Search for the cell housing the specified text and yield its [x, y] center coordinate. 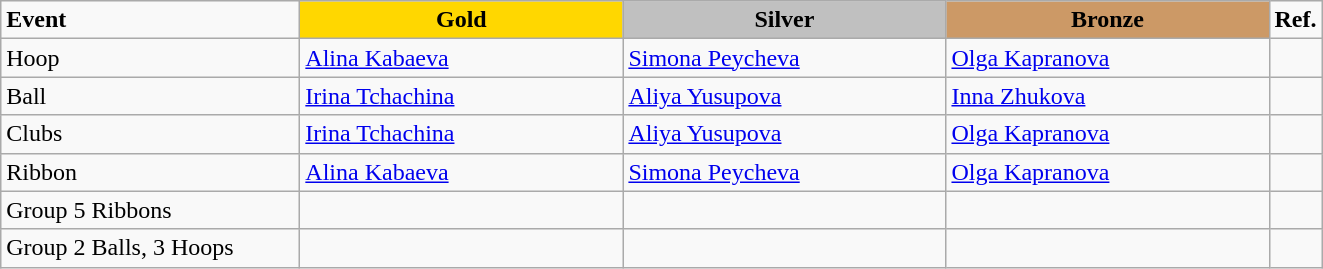
Group 5 Ribbons [150, 210]
Ball [150, 96]
Inna Zhukova [1108, 96]
Event [150, 20]
Clubs [150, 134]
Ref. [1296, 20]
Gold [462, 20]
Hoop [150, 58]
Ribbon [150, 172]
Group 2 Balls, 3 Hoops [150, 248]
Silver [784, 20]
Bronze [1108, 20]
